Search for the cell housing the specified text and yield its (x, y) center coordinate. 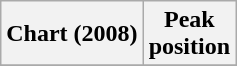
Peakposition (189, 34)
Chart (2008) (72, 34)
